Determine the [X, Y] coordinate at the center of the cell enclosing the given text.  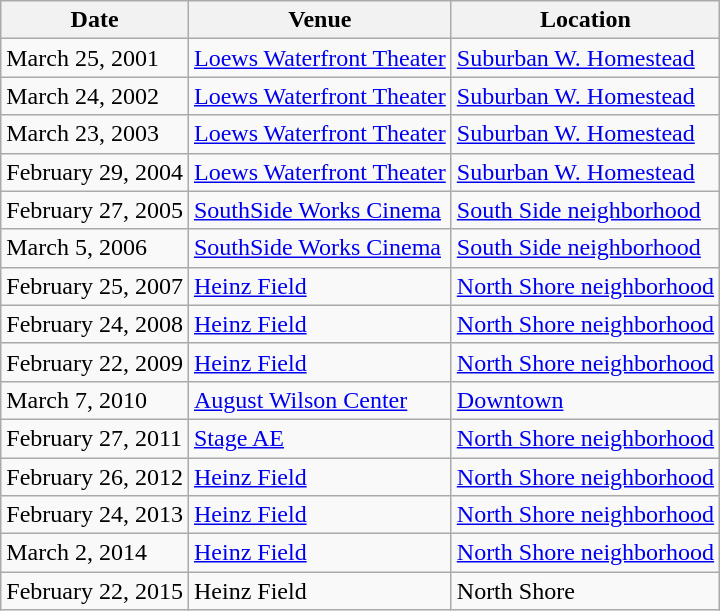
March 5, 2006 [95, 248]
March 23, 2003 [95, 134]
February 27, 2011 [95, 438]
March 25, 2001 [95, 58]
February 29, 2004 [95, 172]
North Shore [585, 591]
February 26, 2012 [95, 477]
February 25, 2007 [95, 286]
February 22, 2015 [95, 591]
March 24, 2002 [95, 96]
Location [585, 20]
Venue [320, 20]
Stage AE [320, 438]
Downtown [585, 400]
March 7, 2010 [95, 400]
August Wilson Center [320, 400]
February 22, 2009 [95, 362]
March 2, 2014 [95, 553]
February 24, 2008 [95, 324]
Date [95, 20]
February 24, 2013 [95, 515]
February 27, 2005 [95, 210]
